Capture the cell that displays the provided text and extract its (x, y) central coordinate. 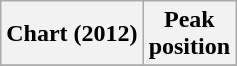
Peakposition (189, 34)
Chart (2012) (72, 34)
